Determine the [x, y] coordinate at the center of the cell enclosing the given text.  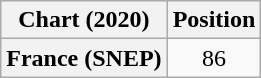
France (SNEP) [84, 58]
Chart (2020) [84, 20]
86 [214, 58]
Position [214, 20]
